Return the (X, Y) coordinate for the center point of the cell that contains the specified text.  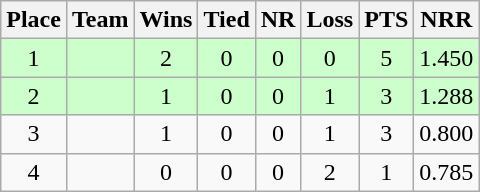
Tied (226, 20)
4 (34, 172)
0.785 (446, 172)
1.288 (446, 96)
NRR (446, 20)
1.450 (446, 58)
Wins (166, 20)
0.800 (446, 134)
5 (386, 58)
Loss (330, 20)
Place (34, 20)
Team (100, 20)
NR (278, 20)
PTS (386, 20)
